Find where the given text appears and provide that cell's center as (X, Y) coordinate. 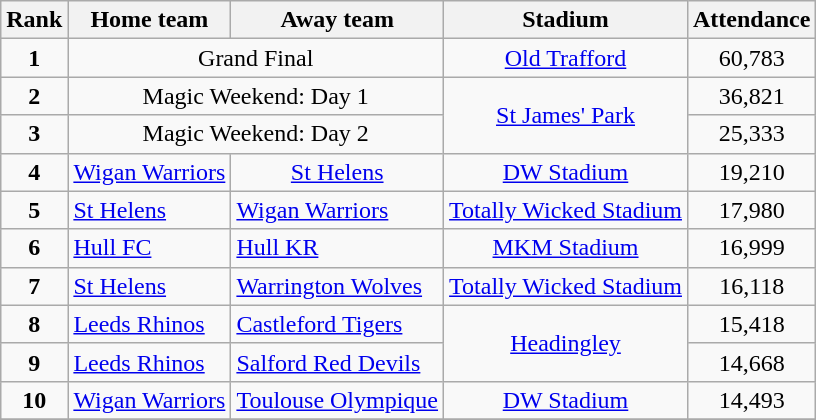
9 (34, 362)
2 (34, 96)
Away team (338, 20)
1 (34, 58)
Home team (150, 20)
Stadium (566, 20)
Rank (34, 20)
Old Trafford (566, 58)
Salford Red Devils (338, 362)
3 (34, 134)
14,668 (751, 362)
15,418 (751, 324)
8 (34, 324)
6 (34, 248)
10 (34, 400)
Castleford Tigers (338, 324)
MKM Stadium (566, 248)
Magic Weekend: Day 1 (256, 96)
4 (34, 172)
Headingley (566, 343)
Toulouse Olympique (338, 400)
Hull KR (338, 248)
Grand Final (256, 58)
36,821 (751, 96)
St James' Park (566, 115)
16,118 (751, 286)
7 (34, 286)
5 (34, 210)
Hull FC (150, 248)
25,333 (751, 134)
Magic Weekend: Day 2 (256, 134)
14,493 (751, 400)
19,210 (751, 172)
16,999 (751, 248)
17,980 (751, 210)
Attendance (751, 20)
Warrington Wolves (338, 286)
60,783 (751, 58)
